Extract the [x, y] coordinate from the center of the cell holding the provided text.  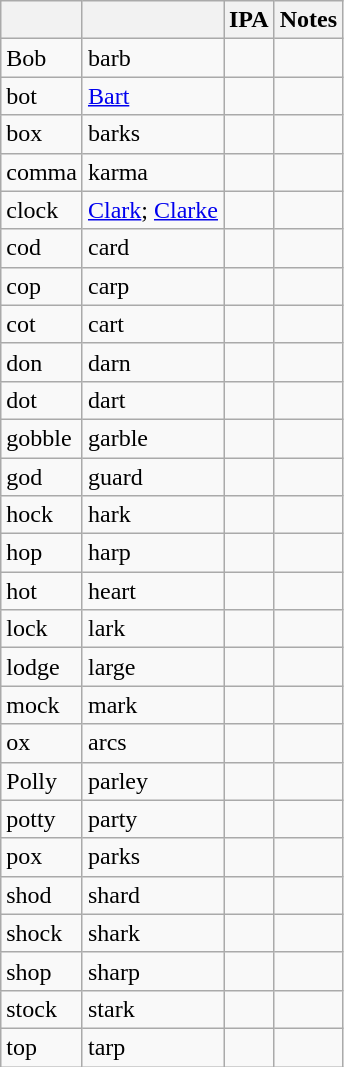
clock [42, 210]
cop [42, 286]
ox [42, 743]
lark [152, 629]
shod [42, 895]
cod [42, 248]
box [42, 134]
Bob [42, 58]
IPA [250, 20]
pox [42, 857]
shard [152, 895]
parks [152, 857]
card [152, 248]
hock [42, 515]
hot [42, 591]
barks [152, 134]
darn [152, 362]
barb [152, 58]
Clark; Clarke [152, 210]
stock [42, 1009]
cart [152, 324]
don [42, 362]
guard [152, 477]
arcs [152, 743]
lock [42, 629]
Polly [42, 781]
party [152, 819]
top [42, 1047]
harp [152, 553]
carp [152, 286]
stark [152, 1009]
large [152, 667]
god [42, 477]
shock [42, 933]
dart [152, 400]
cot [42, 324]
potty [42, 819]
shop [42, 971]
bot [42, 96]
hop [42, 553]
shark [152, 933]
karma [152, 172]
mark [152, 705]
mock [42, 705]
gobble [42, 438]
sharp [152, 971]
Bart [152, 96]
garble [152, 438]
heart [152, 591]
parley [152, 781]
Notes [308, 20]
tarp [152, 1047]
comma [42, 172]
lodge [42, 667]
hark [152, 515]
dot [42, 400]
